Output the [X, Y] coordinate of the center of the cell containing the given text.  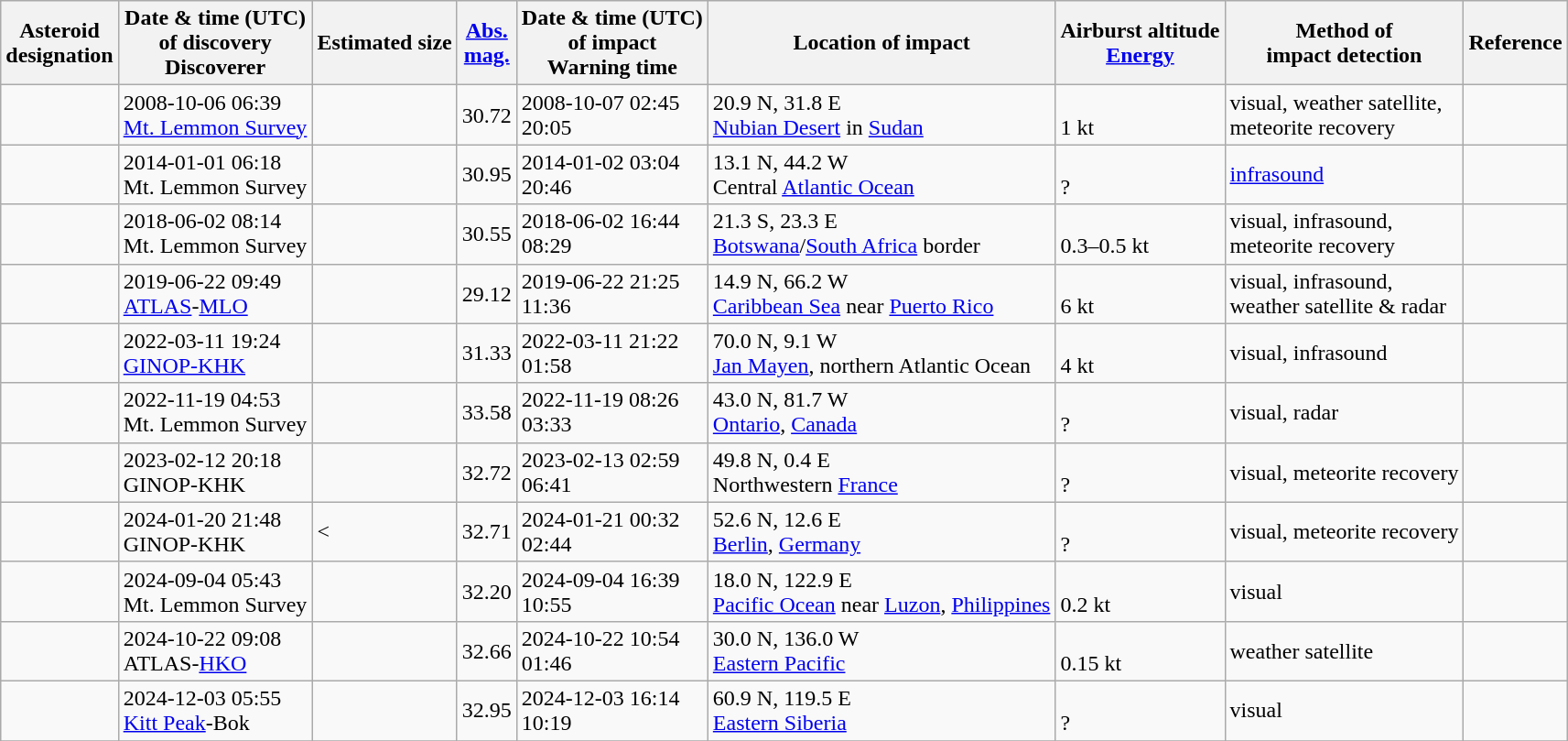
4 kt [1141, 354]
visual, infrasound,meteorite recovery [1344, 234]
21.3 S, 23.3 EBotswana/South Africa border [881, 234]
< [384, 531]
52.6 N, 12.6 EBerlin, Germany [881, 531]
2024-10-22 10:5401:46 [611, 650]
6 kt [1141, 293]
2024-09-04 16:3910:55 [611, 592]
32.95 [487, 711]
2023-02-13 02:5906:41 [611, 473]
Method ofimpact detection [1344, 43]
2023-02-12 20:18GINOP-KHK [215, 473]
32.20 [487, 592]
weather satellite [1344, 650]
Estimated size [384, 43]
Date & time (UTC)of impactWarning time [611, 43]
30.95 [487, 174]
30.72 [487, 115]
2008-10-07 02:4520:05 [611, 115]
2024-01-20 21:48GINOP-KHK [215, 531]
32.66 [487, 650]
20.9 N, 31.8 ENubian Desert in Sudan [881, 115]
30.0 N, 136.0 WEastern Pacific [881, 650]
2019-06-22 09:49ATLAS-MLO [215, 293]
13.1 N, 44.2 WCentral Atlantic Ocean [881, 174]
visual, weather satellite,meteorite recovery [1344, 115]
2018-06-02 08:14Mt. Lemmon Survey [215, 234]
visual, infrasound,weather satellite & radar [1344, 293]
2024-10-22 09:08ATLAS-HKO [215, 650]
2022-03-11 21:2201:58 [611, 354]
29.12 [487, 293]
70.0 N, 9.1 WJan Mayen, northern Atlantic Ocean [881, 354]
49.8 N, 0.4 ENorthwestern France [881, 473]
32.72 [487, 473]
2024-09-04 05:43Mt. Lemmon Survey [215, 592]
31.33 [487, 354]
2024-01-21 00:3202:44 [611, 531]
0.2 kt [1141, 592]
Airburst altitudeEnergy [1141, 43]
infrasound [1344, 174]
2022-11-19 04:53Mt. Lemmon Survey [215, 412]
2018-06-02 16:4408:29 [611, 234]
visual, radar [1344, 412]
Abs.mag. [487, 43]
2019-06-22 21:2511:36 [611, 293]
2022-03-11 19:24GINOP-KHK [215, 354]
14.9 N, 66.2 WCaribbean Sea near Puerto Rico [881, 293]
Date & time (UTC)of discoveryDiscoverer [215, 43]
60.9 N, 119.5 EEastern Siberia [881, 711]
Asteroid designation [59, 43]
33.58 [487, 412]
18.0 N, 122.9 EPacific Ocean near Luzon, Philippines [881, 592]
43.0 N, 81.7 WOntario, Canada [881, 412]
Location of impact [881, 43]
1 kt [1141, 115]
2022-11-19 08:2603:33 [611, 412]
32.71 [487, 531]
2024-12-03 05:55Kitt Peak-Bok [215, 711]
0.15 kt [1141, 650]
2024-12-03 16:1410:19 [611, 711]
0.3–0.5 kt [1141, 234]
2008-10-06 06:39Mt. Lemmon Survey [215, 115]
visual, infrasound [1344, 354]
2014-01-01 06:18Mt. Lemmon Survey [215, 174]
Reference [1516, 43]
2014-01-02 03:0420:46 [611, 174]
30.55 [487, 234]
